Detect which cell encompasses the target text, then output its [X, Y] center coordinate. 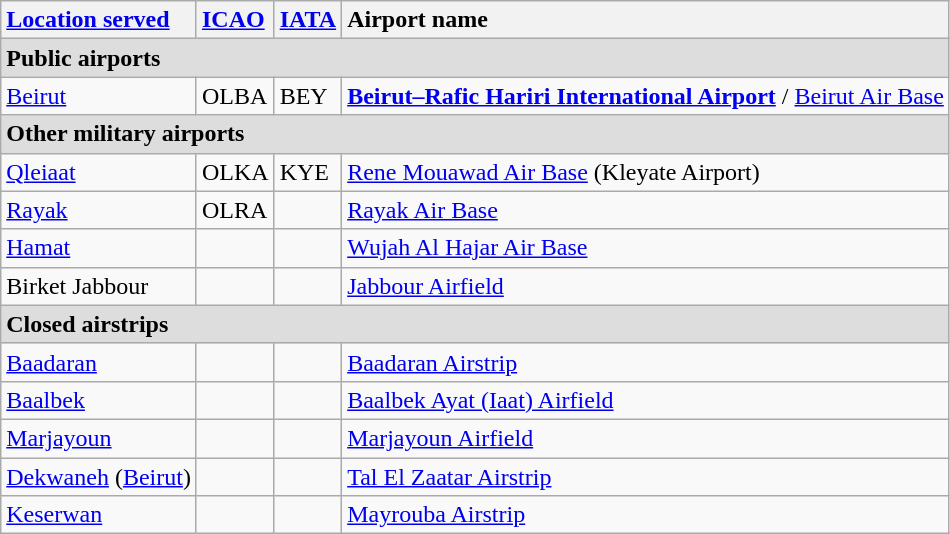
OLRA [235, 210]
Mayrouba Airstrip [646, 515]
Closed airstrips [476, 324]
Keserwan [99, 515]
Beirut [99, 96]
Airport name [646, 20]
Baadaran [99, 362]
Tal El Zaatar Airstrip [646, 477]
KYE [308, 172]
ICAO [235, 20]
Dekwaneh (Beirut) [99, 477]
Jabbour Airfield [646, 286]
Location served [99, 20]
Baalbek Ayat (Iaat) Airfield [646, 400]
IATA [308, 20]
Baalbek [99, 400]
Beirut–Rafic Hariri International Airport / Beirut Air Base [646, 96]
Marjayoun Airfield [646, 438]
Qleiaat [99, 172]
Birket Jabbour [99, 286]
Wujah Al Hajar Air Base [646, 248]
BEY [308, 96]
Marjayoun [99, 438]
OLKA [235, 172]
Baadaran Airstrip [646, 362]
Other military airports [476, 134]
Rayak [99, 210]
Rene Mouawad Air Base (Kleyate Airport) [646, 172]
Public airports [476, 58]
OLBA [235, 96]
Rayak Air Base [646, 210]
Hamat [99, 248]
